Identify which cell holds the provided text, then report its (x, y) central coordinate. 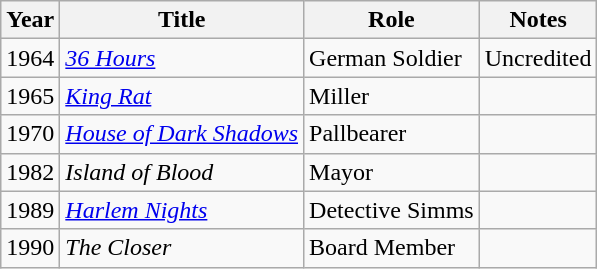
Mayor (392, 172)
Pallbearer (392, 134)
1982 (30, 172)
1990 (30, 248)
Harlem Nights (182, 210)
Notes (538, 20)
Island of Blood (182, 172)
Title (182, 20)
Detective Simms (392, 210)
Miller (392, 96)
Role (392, 20)
German Soldier (392, 58)
Year (30, 20)
King Rat (182, 96)
1965 (30, 96)
36 Hours (182, 58)
1970 (30, 134)
The Closer (182, 248)
1989 (30, 210)
Board Member (392, 248)
Uncredited (538, 58)
1964 (30, 58)
House of Dark Shadows (182, 134)
